Return (x, y) of the center of cell containing provided text 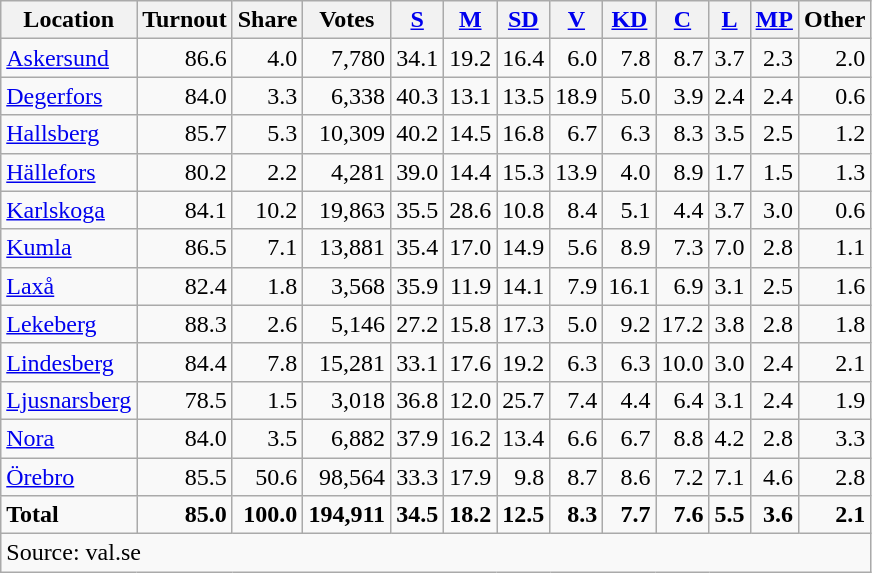
9.2 (630, 324)
15.3 (524, 172)
SD (524, 20)
2.3 (774, 58)
Ljusnarsberg (69, 400)
13,881 (347, 248)
9.8 (524, 477)
85.5 (185, 477)
98,564 (347, 477)
Votes (347, 20)
6.6 (576, 438)
Share (268, 20)
8.8 (682, 438)
34.1 (418, 58)
7.2 (682, 477)
6.0 (576, 58)
85.0 (185, 515)
40.2 (418, 134)
5.3 (268, 134)
85.7 (185, 134)
84.1 (185, 210)
5.5 (730, 515)
Hallsberg (69, 134)
13.1 (470, 96)
16.2 (470, 438)
Karlskoga (69, 210)
Nora (69, 438)
3,568 (347, 286)
7,780 (347, 58)
18.2 (470, 515)
6,338 (347, 96)
8.4 (576, 210)
7.3 (682, 248)
25.7 (524, 400)
1.7 (730, 172)
Degerfors (69, 96)
14.5 (470, 134)
84.4 (185, 362)
80.2 (185, 172)
Turnout (185, 20)
7.6 (682, 515)
5.6 (576, 248)
3.6 (774, 515)
35.5 (418, 210)
7.0 (730, 248)
V (576, 20)
88.3 (185, 324)
Laxå (69, 286)
KD (630, 20)
6,882 (347, 438)
10.2 (268, 210)
Lindesberg (69, 362)
13.4 (524, 438)
17.2 (682, 324)
L (730, 20)
M (470, 20)
3.8 (730, 324)
34.5 (418, 515)
MP (774, 20)
35.4 (418, 248)
14.9 (524, 248)
Hällefors (69, 172)
28.6 (470, 210)
33.3 (418, 477)
4.6 (774, 477)
17.9 (470, 477)
7.4 (576, 400)
4,281 (347, 172)
5,146 (347, 324)
Source: val.se (436, 553)
15.8 (470, 324)
Lekeberg (69, 324)
2.6 (268, 324)
18.9 (576, 96)
19,863 (347, 210)
15,281 (347, 362)
86.6 (185, 58)
14.4 (470, 172)
Other (834, 20)
16.4 (524, 58)
27.2 (418, 324)
17.6 (470, 362)
14.1 (524, 286)
40.3 (418, 96)
78.5 (185, 400)
Location (69, 20)
86.5 (185, 248)
50.6 (268, 477)
Kumla (69, 248)
3,018 (347, 400)
12.5 (524, 515)
Örebro (69, 477)
2.0 (834, 58)
2.2 (268, 172)
4.2 (730, 438)
82.4 (185, 286)
1.1 (834, 248)
39.0 (418, 172)
C (682, 20)
13.5 (524, 96)
16.8 (524, 134)
194,911 (347, 515)
16.1 (630, 286)
5.1 (630, 210)
1.2 (834, 134)
3.9 (682, 96)
6.9 (682, 286)
7.7 (630, 515)
10.8 (524, 210)
1.9 (834, 400)
37.9 (418, 438)
1.3 (834, 172)
10,309 (347, 134)
Total (69, 515)
11.9 (470, 286)
Askersund (69, 58)
12.0 (470, 400)
100.0 (268, 515)
33.1 (418, 362)
13.9 (576, 172)
1.6 (834, 286)
S (418, 20)
35.9 (418, 286)
8.6 (630, 477)
7.9 (576, 286)
36.8 (418, 400)
6.4 (682, 400)
10.0 (682, 362)
17.0 (470, 248)
17.3 (524, 324)
